For the text-containing cell, return its midpoint in [x, y] coordinate format. 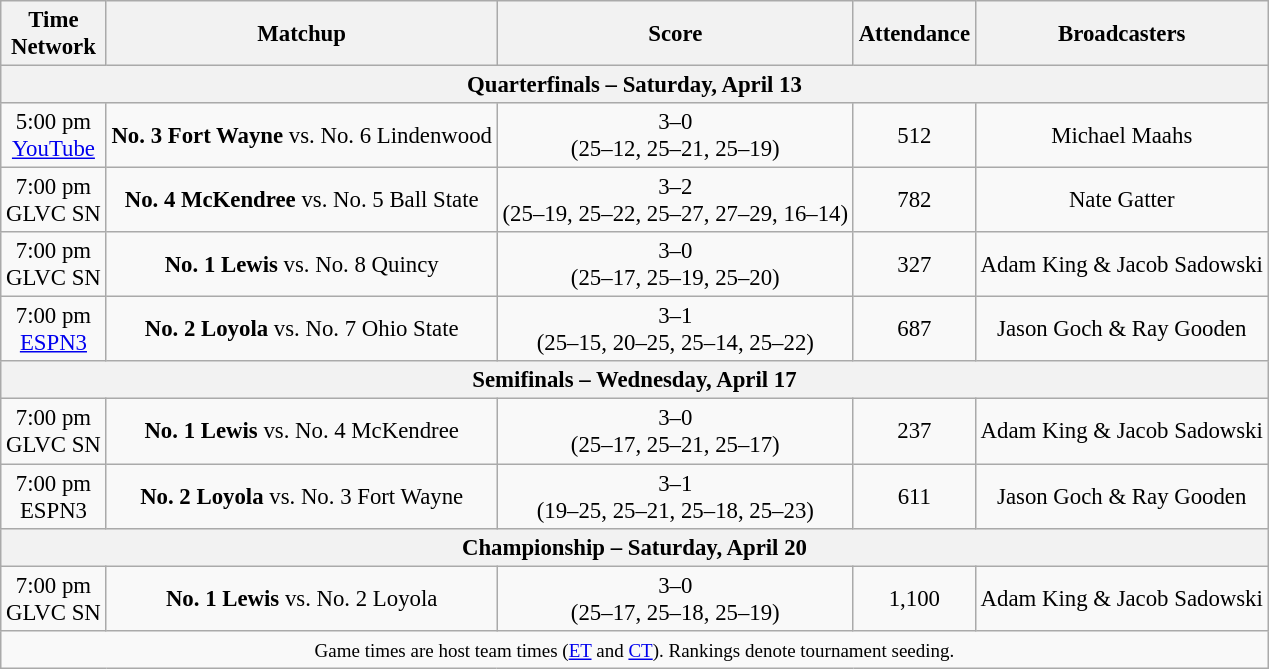
TimeNetwork [54, 34]
Championship – Saturday, April 20 [634, 547]
3–0(25–17, 25–18, 25–19) [675, 598]
3–1(19–25, 25–21, 25–18, 25–23) [675, 496]
512 [914, 136]
No. 3 Fort Wayne vs. No. 6 Lindenwood [302, 136]
327 [914, 264]
3–0(25–12, 25–21, 25–19) [675, 136]
1,100 [914, 598]
Quarterfinals – Saturday, April 13 [634, 85]
687 [914, 330]
No. 1 Lewis vs. No. 2 Loyola [302, 598]
3–2(25–19, 25–22, 25–27, 27–29, 16–14) [675, 200]
3–0(25–17, 25–21, 25–17) [675, 432]
Nate Gatter [1122, 200]
782 [914, 200]
No. 2 Loyola vs. No. 7 Ohio State [302, 330]
No. 4 McKendree vs. No. 5 Ball State [302, 200]
Matchup [302, 34]
Game times are host team times (ET and CT). Rankings denote tournament seeding. [634, 649]
611 [914, 496]
Semifinals – Wednesday, April 17 [634, 381]
Attendance [914, 34]
3–0(25–17, 25–19, 25–20) [675, 264]
No. 1 Lewis vs. No. 8 Quincy [302, 264]
No. 2 Loyola vs. No. 3 Fort Wayne [302, 496]
No. 1 Lewis vs. No. 4 McKendree [302, 432]
237 [914, 432]
Score [675, 34]
3–1(25–15, 20–25, 25–14, 25–22) [675, 330]
Michael Maahs [1122, 136]
5:00 pmYouTube [54, 136]
Broadcasters [1122, 34]
